Search for the cell housing the specified text and yield its (x, y) center coordinate. 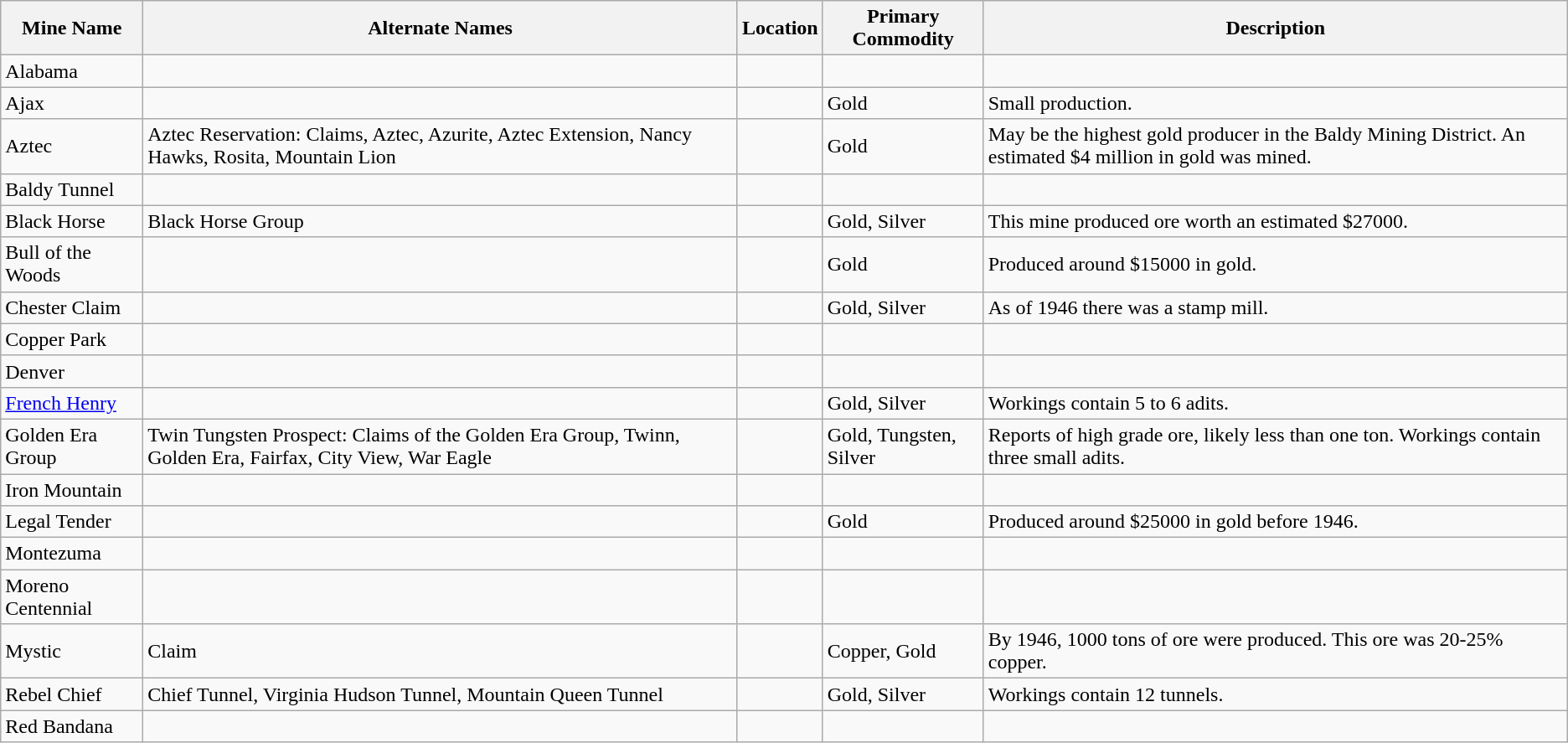
French Henry (72, 403)
Chief Tunnel, Virginia Hudson Tunnel, Mountain Queen Tunnel (441, 694)
Produced around $25000 in gold before 1946. (1275, 522)
Moreno Centennial (72, 596)
As of 1946 there was a stamp mill. (1275, 307)
Rebel Chief (72, 694)
By 1946, 1000 tons of ore were produced. This ore was 20-25% copper. (1275, 652)
Small production. (1275, 103)
Copper Park (72, 339)
Claim (441, 652)
Alabama (72, 71)
This mine produced ore worth an estimated $27000. (1275, 221)
Bull of the Woods (72, 265)
Reports of high grade ore, likely less than one ton. Workings contain three small adits. (1275, 446)
May be the highest gold producer in the Baldy Mining District. An estimated $4 million in gold was mined. (1275, 146)
Montezuma (72, 554)
Denver (72, 371)
Mine Name (72, 28)
Alternate Names (441, 28)
Twin Tungsten Prospect: Claims of the Golden Era Group, Twinn, Golden Era, Fairfax, City View, War Eagle (441, 446)
Iron Mountain (72, 490)
Aztec (72, 146)
Copper, Gold (903, 652)
Produced around $15000 in gold. (1275, 265)
Chester Claim (72, 307)
Description (1275, 28)
Golden Era Group (72, 446)
Primary Commodity (903, 28)
Black Horse (72, 221)
Red Bandana (72, 726)
Mystic (72, 652)
Ajax (72, 103)
Workings contain 5 to 6 adits. (1275, 403)
Legal Tender (72, 522)
Aztec Reservation: Claims, Aztec, Azurite, Aztec Extension, Nancy Hawks, Rosita, Mountain Lion (441, 146)
Baldy Tunnel (72, 189)
Gold, Tungsten, Silver (903, 446)
Location (780, 28)
Workings contain 12 tunnels. (1275, 694)
Black Horse Group (441, 221)
